Output the (x, y) coordinate of the center of the cell containing the given text.  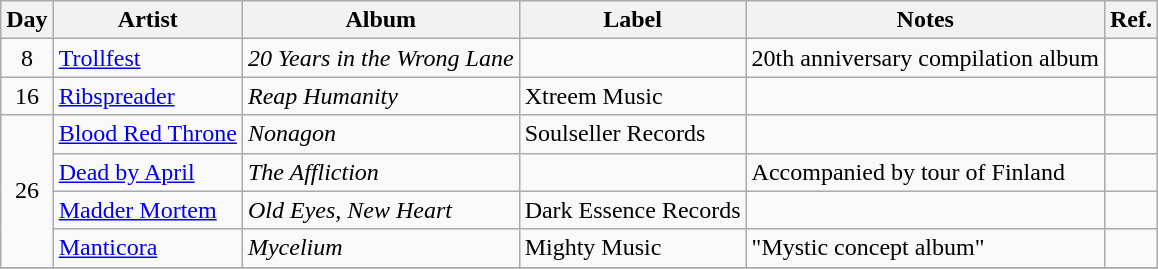
Mighty Music (632, 248)
Day (27, 20)
26 (27, 191)
"Mystic concept album" (925, 248)
Mycelium (380, 248)
Label (632, 20)
The Affliction (380, 172)
8 (27, 58)
20 Years in the Wrong Lane (380, 58)
Notes (925, 20)
Xtreem Music (632, 96)
Artist (148, 20)
Madder Mortem (148, 210)
Trollfest (148, 58)
20th anniversary compilation album (925, 58)
Dead by April (148, 172)
Accompanied by tour of Finland (925, 172)
Dark Essence Records (632, 210)
Album (380, 20)
16 (27, 96)
Blood Red Throne (148, 134)
Ribspreader (148, 96)
Old Eyes, New Heart (380, 210)
Reap Humanity (380, 96)
Ref. (1130, 20)
Soulseller Records (632, 134)
Manticora (148, 248)
Nonagon (380, 134)
